Pinpoint the cell where the given text exists, returning its [X, Y] midpoint coordinate. 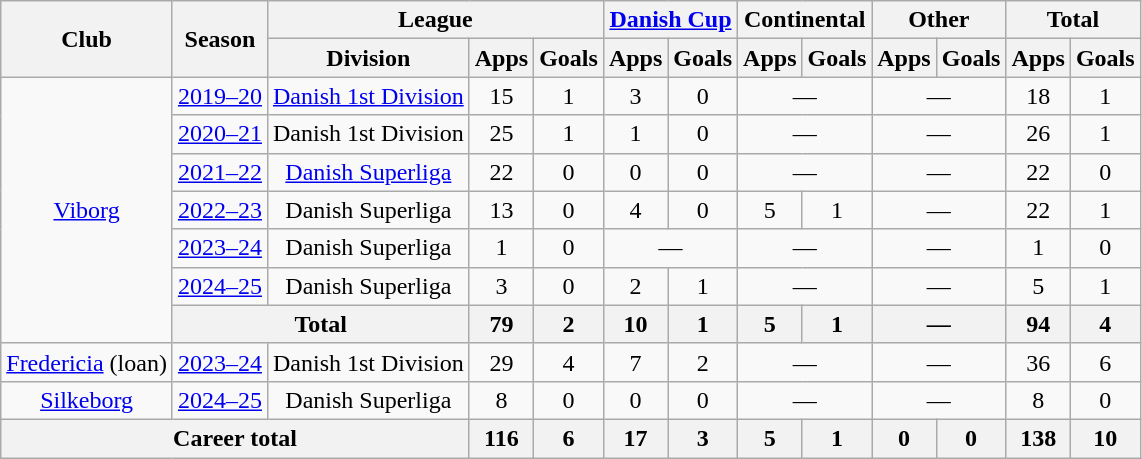
25 [501, 134]
13 [501, 210]
Fredericia (loan) [87, 362]
2022–23 [220, 210]
17 [635, 438]
Season [220, 39]
138 [1038, 438]
15 [501, 96]
2019–20 [220, 96]
Silkeborg [87, 400]
2020–21 [220, 134]
Division [368, 58]
36 [1038, 362]
94 [1038, 324]
7 [635, 362]
29 [501, 362]
2021–22 [220, 172]
Danish Cup [670, 20]
79 [501, 324]
26 [1038, 134]
Other [939, 20]
Viborg [87, 210]
116 [501, 438]
League [435, 20]
Club [87, 39]
Continental [805, 20]
Career total [235, 438]
18 [1038, 96]
